Return the (X, Y) coordinate for the center point of the cell that contains the specified text.  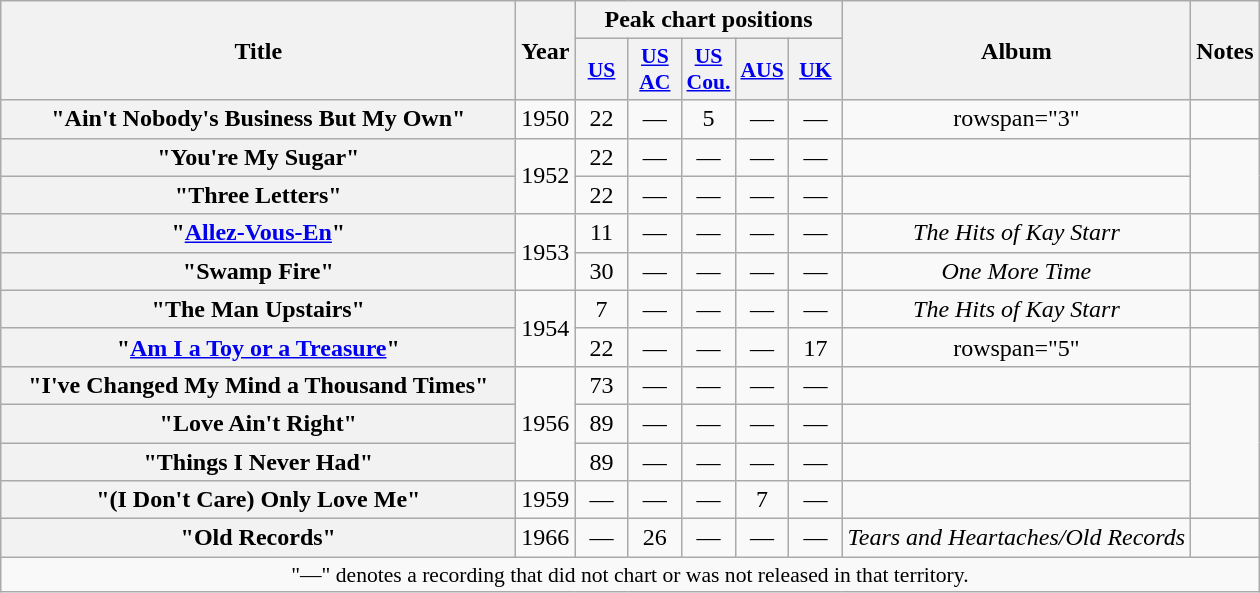
1954 (546, 328)
Notes (1225, 50)
"Am I a Toy or a Treasure" (258, 347)
Album (1016, 50)
"Things I Never Had" (258, 461)
11 (602, 233)
"Ain't Nobody's Business But My Own" (258, 119)
1966 (546, 538)
US (602, 70)
1953 (546, 252)
"Love Ain't Right" (258, 423)
"—" denotes a recording that did not chart or was not released in that territory. (630, 575)
73 (602, 385)
"Allez-Vous-En" (258, 233)
USCou. (709, 70)
UK (816, 70)
Tears and Heartaches/Old Records (1016, 538)
26 (654, 538)
"Swamp Fire" (258, 271)
"You're My Sugar" (258, 157)
One More Time (1016, 271)
Year (546, 50)
"Old Records" (258, 538)
AUS (762, 70)
1952 (546, 176)
Title (258, 50)
5 (709, 119)
"I've Changed My Mind a Thousand Times" (258, 385)
rowspan="3" (1016, 119)
"Three Letters" (258, 195)
17 (816, 347)
1959 (546, 500)
1950 (546, 119)
"The Man Upstairs" (258, 309)
USAC (654, 70)
"(I Don't Care) Only Love Me" (258, 500)
1956 (546, 423)
rowspan="5" (1016, 347)
Peak chart positions (708, 20)
30 (602, 271)
